Determine the [X, Y] coordinate at the center of the cell enclosing the given text.  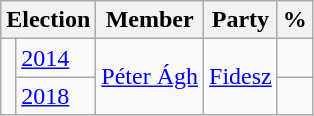
Election [48, 20]
2014 [56, 58]
Fidesz [241, 77]
Péter Ágh [150, 77]
% [294, 20]
Party [241, 20]
2018 [56, 96]
Member [150, 20]
